Output the (X, Y) coordinate of the center of the cell containing the given text.  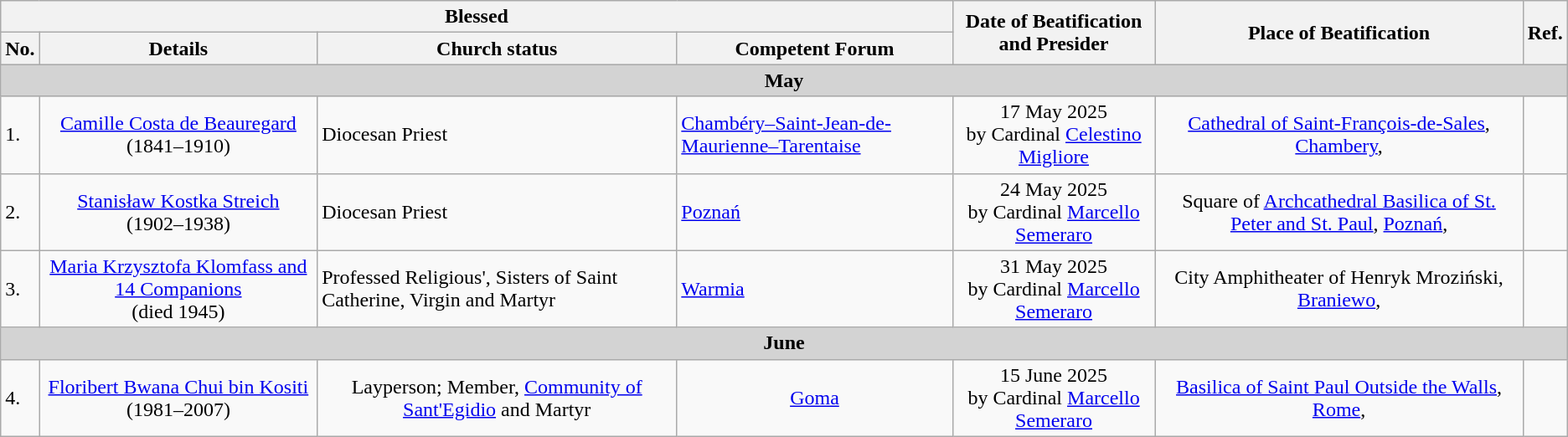
17 May 2025 by Cardinal Celestino Migliore (1054, 135)
Chambéry–Saint-Jean-de-Maurienne–Tarentaise (814, 135)
Basilica of Saint Paul Outside the Walls, Rome, (1338, 398)
4. (20, 398)
Professed Religious', Sisters of Saint Catherine, Virgin and Martyr (498, 289)
Date of Beatificationand Presider (1054, 33)
Cathedral of Saint-François-de-Sales, Chambery, (1338, 135)
City Amphitheater of Henryk Mroziński, Braniewo, (1338, 289)
31 May 2025 by Cardinal Marcello Semeraro (1054, 289)
15 June 2025 by Cardinal Marcello Semeraro (1054, 398)
1. (20, 135)
Layperson; Member, Community of Sant'Egidio and Martyr (498, 398)
Details (178, 49)
June (784, 343)
No. (20, 49)
Square of Archcathedral Basilica of St. Peter and St. Paul, Poznań, (1338, 212)
24 May 2025 by Cardinal Marcello Semeraro (1054, 212)
Floribert Bwana Chui bin Kositi(1981–2007) (178, 398)
May (784, 80)
2. (20, 212)
Camille Costa de Beauregard(1841–1910) (178, 135)
Maria Krzysztofa Klomfass and 14 Companions (died 1945) (178, 289)
Warmia (814, 289)
Stanisław Kostka Streich(1902–1938) (178, 212)
Church status (498, 49)
Goma (814, 398)
Poznań (814, 212)
Competent Forum (814, 49)
Place of Beatification (1338, 33)
3. (20, 289)
Ref. (1545, 33)
Blessed (477, 17)
